From the cell containing the given text, extract its center point as [X, Y] coordinate. 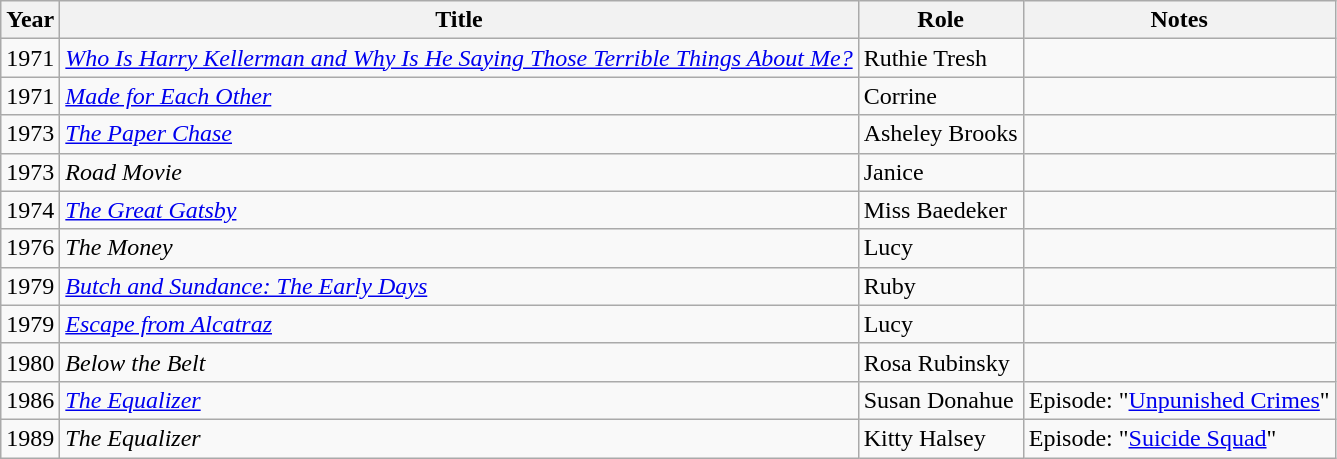
Episode: "Suicide Squad" [1179, 438]
Title [459, 20]
Butch and Sundance: The Early Days [459, 286]
Rosa Rubinsky [940, 362]
The Great Gatsby [459, 210]
Miss Baedeker [940, 210]
Susan Donahue [940, 400]
Road Movie [459, 172]
Below the Belt [459, 362]
1980 [30, 362]
The Paper Chase [459, 134]
Corrine [940, 96]
Notes [1179, 20]
Who Is Harry Kellerman and Why Is He Saying Those Terrible Things About Me? [459, 58]
Made for Each Other [459, 96]
Janice [940, 172]
Asheley Brooks [940, 134]
Ruby [940, 286]
Ruthie Tresh [940, 58]
1974 [30, 210]
The Money [459, 248]
1989 [30, 438]
Escape from Alcatraz [459, 324]
Kitty Halsey [940, 438]
1986 [30, 400]
1976 [30, 248]
Role [940, 20]
Year [30, 20]
Episode: "Unpunished Crimes" [1179, 400]
